Find where the given text appears and provide that cell's center as (x, y) coordinate. 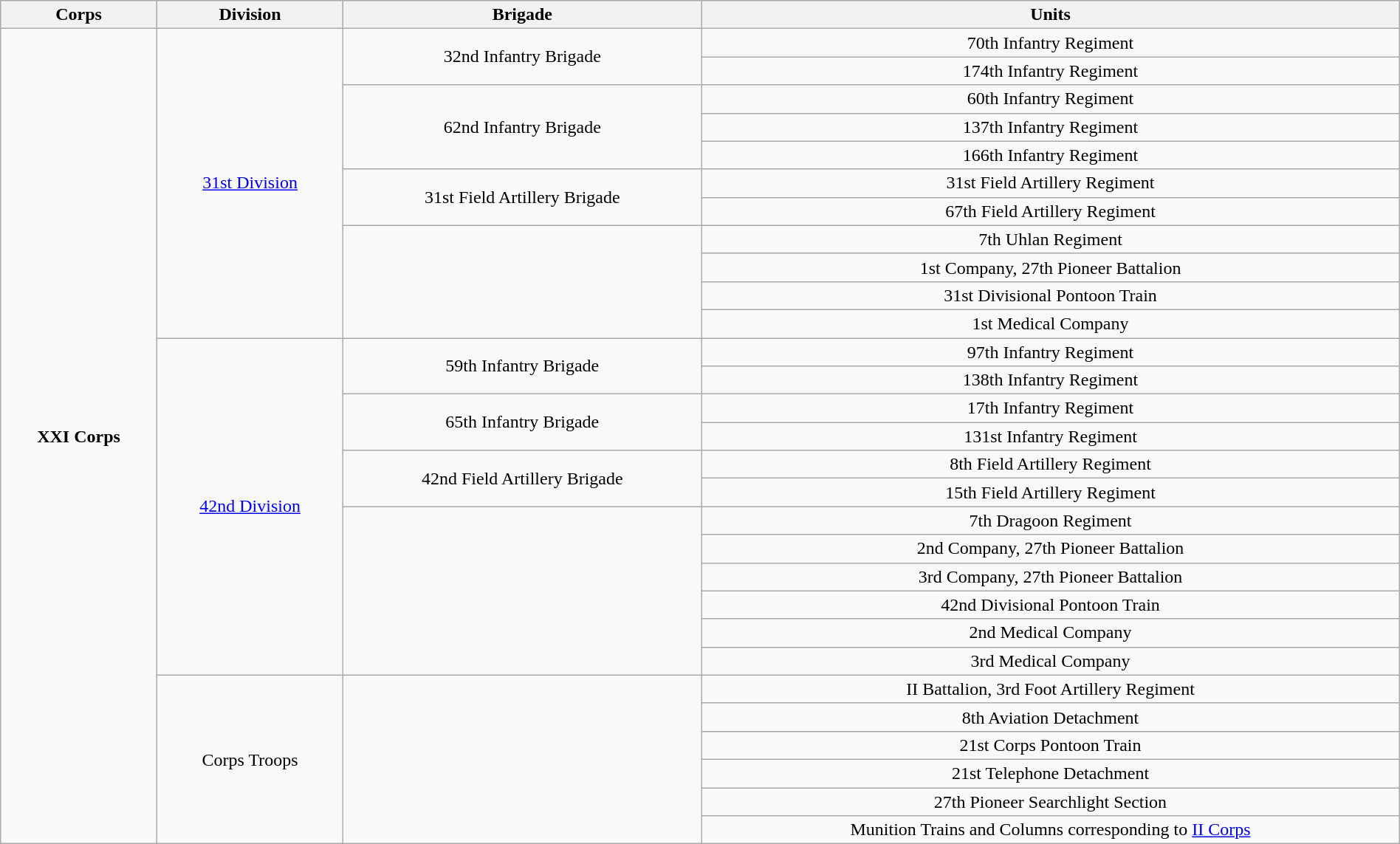
8th Aviation Detachment (1050, 717)
1st Company, 27th Pioneer Battalion (1050, 267)
Munition Trains and Columns corresponding to II Corps (1050, 830)
8th Field Artillery Regiment (1050, 464)
XXI Corps (79, 436)
59th Infantry Brigade (523, 366)
17th Infantry Regiment (1050, 408)
97th Infantry Regiment (1050, 352)
2nd Company, 27th Pioneer Battalion (1050, 549)
67th Field Artillery Regiment (1050, 211)
31st Division (250, 183)
27th Pioneer Searchlight Section (1050, 801)
32nd Infantry Brigade (523, 57)
7th Dragoon Regiment (1050, 521)
Corps Troops (250, 759)
131st Infantry Regiment (1050, 436)
60th Infantry Regiment (1050, 99)
62nd Infantry Brigade (523, 127)
3rd Medical Company (1050, 661)
Division (250, 15)
3rd Company, 27th Pioneer Battalion (1050, 577)
21st Corps Pontoon Train (1050, 745)
31st Field Artillery Brigade (523, 197)
31st Field Artillery Regiment (1050, 183)
166th Infantry Regiment (1050, 155)
2nd Medical Company (1050, 633)
7th Uhlan Regiment (1050, 239)
Brigade (523, 15)
174th Infantry Regiment (1050, 71)
137th Infantry Regiment (1050, 127)
138th Infantry Regiment (1050, 380)
Units (1050, 15)
65th Infantry Brigade (523, 422)
42nd Divisional Pontoon Train (1050, 605)
42nd Field Artillery Brigade (523, 478)
15th Field Artillery Regiment (1050, 493)
21st Telephone Detachment (1050, 773)
Corps (79, 15)
31st Divisional Pontoon Train (1050, 295)
70th Infantry Regiment (1050, 43)
II Battalion, 3rd Foot Artillery Regiment (1050, 689)
1st Medical Company (1050, 323)
42nd Division (250, 507)
